Search for the cell housing the specified text and yield its [x, y] center coordinate. 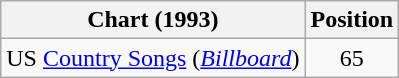
65 [352, 58]
US Country Songs (Billboard) [153, 58]
Chart (1993) [153, 20]
Position [352, 20]
